From the cell containing the given text, extract its center point as [X, Y] coordinate. 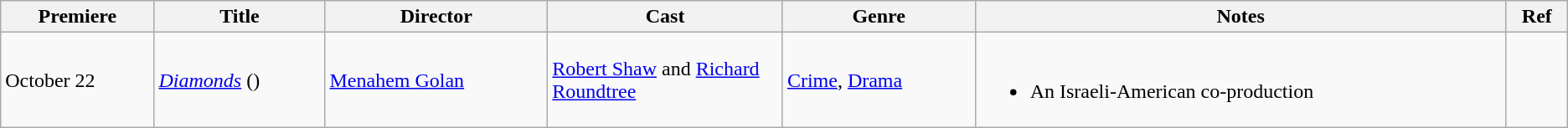
Robert Shaw and Richard Roundtree [665, 80]
Menahem Golan [436, 80]
Premiere [77, 17]
Genre [879, 17]
Notes [1240, 17]
Cast [665, 17]
Crime, Drama [879, 80]
October 22 [77, 80]
Diamonds () [240, 80]
An Israeli-American co-production [1240, 80]
Title [240, 17]
Ref [1536, 17]
Director [436, 17]
